Detect which cell encompasses the target text, then output its [x, y] center coordinate. 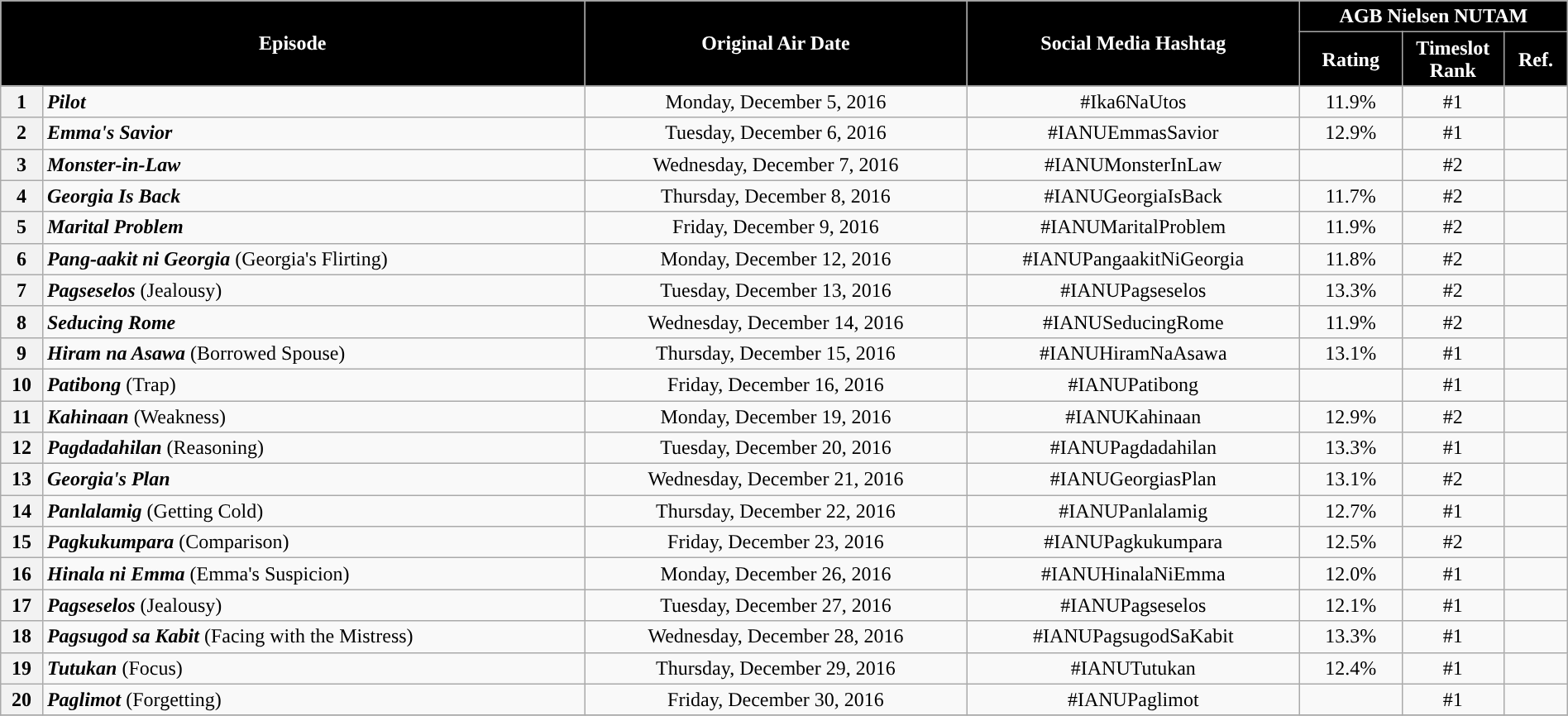
15 [22, 542]
Wednesday, December 21, 2016 [776, 480]
Tuesday, December 27, 2016 [776, 605]
#IANUKahinaan [1133, 416]
12.0% [1350, 574]
11.8% [1350, 259]
#IANUPangaakitNiGeorgia [1133, 259]
Original Air Date [776, 43]
#IANUPagkukumpara [1133, 542]
8 [22, 322]
11.7% [1350, 196]
Monday, December 19, 2016 [776, 416]
AGB Nielsen NUTAM [1433, 17]
Thursday, December 8, 2016 [776, 196]
Monday, December 5, 2016 [776, 102]
19 [22, 668]
4 [22, 196]
Pang-aakit ni Georgia (Georgia's Flirting) [313, 259]
12.7% [1350, 511]
11 [22, 416]
9 [22, 353]
Tutukan (Focus) [313, 668]
Ref. [1537, 60]
20 [22, 699]
6 [22, 259]
Tuesday, December 6, 2016 [776, 133]
Thursday, December 15, 2016 [776, 353]
12.5% [1350, 542]
Pagkukumpara (Comparison) [313, 542]
Tuesday, December 13, 2016 [776, 290]
#IANUSeducingRome [1133, 322]
Friday, December 9, 2016 [776, 227]
Friday, December 23, 2016 [776, 542]
#IANUGeorgiaIsBack [1133, 196]
14 [22, 511]
Pagsugod sa Kabit (Facing with the Mistress) [313, 637]
Tuesday, December 20, 2016 [776, 448]
#IANUMaritalProblem [1133, 227]
13 [22, 480]
3 [22, 165]
#IANUTutukan [1133, 668]
Georgia Is Back [313, 196]
Seducing Rome [313, 322]
12 [22, 448]
#Ika6NaUtos [1133, 102]
16 [22, 574]
Wednesday, December 7, 2016 [776, 165]
Wednesday, December 14, 2016 [776, 322]
Rating [1350, 60]
TimeslotRank [1453, 60]
Marital Problem [313, 227]
10 [22, 384]
Hiram na Asawa (Borrowed Spouse) [313, 353]
#IANUPanlalamig [1133, 511]
#IANUHiramNaAsawa [1133, 353]
Monster-in-Law [313, 165]
Patibong (Trap) [313, 384]
Pilot [313, 102]
Friday, December 16, 2016 [776, 384]
Kahinaan (Weakness) [313, 416]
Monday, December 12, 2016 [776, 259]
#IANUPagdadahilan [1133, 448]
#IANUPagsugodSaKabit [1133, 637]
Friday, December 30, 2016 [776, 699]
#IANUHinalaNiEmma [1133, 574]
17 [22, 605]
Episode [293, 43]
#IANUEmmasSavior [1133, 133]
Wednesday, December 28, 2016 [776, 637]
5 [22, 227]
Panlalamig (Getting Cold) [313, 511]
2 [22, 133]
Monday, December 26, 2016 [776, 574]
#IANUGeorgiasPlan [1133, 480]
Social Media Hashtag [1133, 43]
7 [22, 290]
Paglimot (Forgetting) [313, 699]
Thursday, December 22, 2016 [776, 511]
Georgia's Plan [313, 480]
#IANUPatibong [1133, 384]
#IANUMonsterInLaw [1133, 165]
12.1% [1350, 605]
Pagdadahilan (Reasoning) [313, 448]
#IANUPaglimot [1133, 699]
Hinala ni Emma (Emma's Suspicion) [313, 574]
Emma's Savior [313, 133]
1 [22, 102]
Thursday, December 29, 2016 [776, 668]
12.4% [1350, 668]
18 [22, 637]
